Scan for the cell matching the given text and deliver its [x, y] coordinate at center. 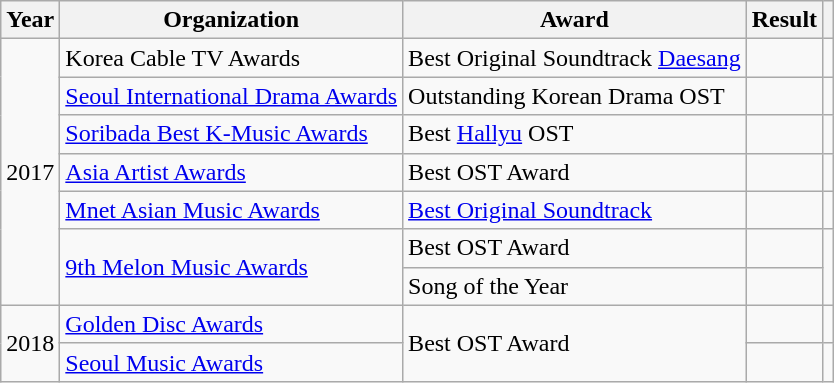
Best Original Soundtrack Daesang [575, 58]
2018 [30, 343]
Mnet Asian Music Awards [232, 210]
Award [575, 20]
Soribada Best K-Music Awards [232, 134]
Year [30, 20]
Korea Cable TV Awards [232, 58]
2017 [30, 172]
Best Original Soundtrack [575, 210]
9th Melon Music Awards [232, 267]
Asia Artist Awards [232, 172]
Result [784, 20]
Song of the Year [575, 286]
Outstanding Korean Drama OST [575, 96]
Seoul International Drama Awards [232, 96]
Golden Disc Awards [232, 324]
Seoul Music Awards [232, 362]
Best Hallyu OST [575, 134]
Organization [232, 20]
